Return the [x, y] coordinate for the center point of the cell that contains the specified text.  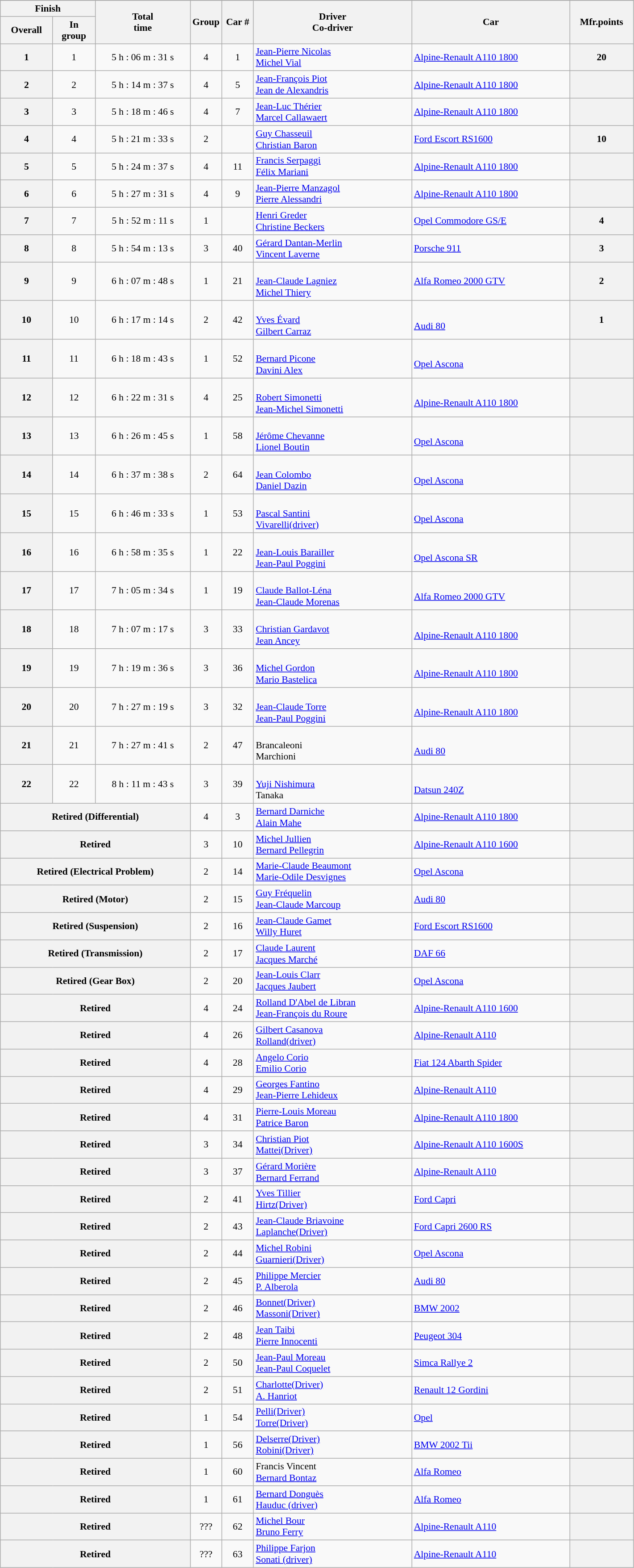
58 [237, 436]
Porsche 911 [491, 248]
32 [237, 707]
DAF 66 [491, 954]
Marie-Claude Beaumont Marie-Odile Desvignes [333, 872]
Jean-Louis Barailler Jean-Paul Poggini [333, 552]
36 [237, 668]
5 h : 27 m : 31 s [143, 194]
Philippe Mercier P. Alberola [333, 1281]
Retired (Differential) [95, 817]
44 [237, 1254]
Michel Jullien Bernard Pellegrin [333, 845]
Georges Fantino Jean-Pierre Lehideux [333, 1090]
Opel Ascona SR [491, 552]
42 [237, 321]
Jean Taibi Pierre Innocenti [333, 1336]
7 h : 27 m : 41 s [143, 746]
Bernard Darniche Alain Mahe [333, 817]
Pascal Santini Vivarelli(driver) [333, 513]
Pelli(Driver) Torre(Driver) [333, 1417]
Claude Ballot-Léna Jean-Claude Morenas [333, 591]
Gilbert Casanova Rolland(driver) [333, 1036]
Michel Gordon Mario Bastelica [333, 668]
5 h : 06 m : 31 s [143, 57]
50 [237, 1363]
Jean-Paul Moreau Jean-Paul Coquelet [333, 1363]
Bonnet(Driver) Massoni(Driver) [333, 1308]
41 [237, 1199]
Angelo Corio Emilio Corio [333, 1063]
48 [237, 1336]
Bernard Picone Davini Alex [333, 359]
BMW 2002 [491, 1308]
Jean-Pierre Nicolas Michel Vial [333, 57]
Guy Fréquelin Jean-Claude Marcoup [333, 899]
Michel Bour Bruno Ferry [333, 1527]
Jean-Luc Thérier Marcel Callawaert [333, 112]
Charlotte(Driver) A. Hanriot [333, 1390]
7 h : 05 m : 34 s [143, 591]
Jean-Pierre Manzagol Pierre Alessandri [333, 194]
8 h : 11 m : 43 s [143, 784]
Francis Vincent Bernard Bontaz [333, 1472]
Retired (Transmission) [95, 954]
Claude Laurent Jacques Marché [333, 954]
DriverCo-driver [333, 22]
Bernard Donguès Hauduc (driver) [333, 1499]
43 [237, 1227]
Datsun 240Z [491, 784]
6 h : 37 m : 38 s [143, 475]
Car # [237, 22]
60 [237, 1472]
6 h : 22 m : 31 s [143, 397]
5 h : 18 m : 46 s [143, 112]
Philippe Farjon Sonati (driver) [333, 1554]
31 [237, 1117]
39 [237, 784]
7 h : 27 m : 19 s [143, 707]
7 h : 07 m : 17 s [143, 630]
Jean-Claude Lagniez Michel Thiery [333, 281]
52 [237, 359]
54 [237, 1417]
Rolland D'Abel de Libran Jean-François du Roure [333, 1008]
Opel [491, 1417]
6 h : 17 m : 14 s [143, 321]
64 [237, 475]
Pierre-Louis Moreau Patrice Baron [333, 1117]
Francis Serpaggi Félix Mariani [333, 166]
51 [237, 1390]
Group [206, 22]
Mfr.points [601, 22]
Gérard Dantan-Merlin Vincent Laverne [333, 248]
5 h : 24 m : 37 s [143, 166]
Jean-Louis Clarr Jacques Jaubert [333, 980]
56 [237, 1445]
Jean-Claude Torre Jean-Paul Poggini [333, 707]
46 [237, 1308]
Simca Rallye 2 [491, 1363]
Finish [48, 8]
5 h : 54 m : 13 s [143, 248]
Jérôme Chevanne Lionel Boutin [333, 436]
5 h : 14 m : 37 s [143, 85]
Christian Piot Mattei(Driver) [333, 1145]
Yves Évard Gilbert Carraz [333, 321]
45 [237, 1281]
Guy Chasseuil Christian Baron [333, 139]
6 h : 26 m : 45 s [143, 436]
Christian Gardavot Jean Ancey [333, 630]
5 h : 21 m : 33 s [143, 139]
5 h : 52 m : 11 s [143, 221]
Renault 12 Gordini [491, 1390]
Jean-François Piot Jean de Alexandris [333, 85]
Retired (Electrical Problem) [95, 872]
53 [237, 513]
24 [237, 1008]
Yuji Nishimura Tanaka [333, 784]
Yves Tillier Hirtz(Driver) [333, 1199]
33 [237, 630]
37 [237, 1172]
Brancaleoni Marchioni [333, 746]
25 [237, 397]
40 [237, 248]
Totaltime [143, 22]
47 [237, 746]
Peugeot 304 [491, 1336]
34 [237, 1145]
63 [237, 1554]
Jean-Claude Briavoine Laplanche(Driver) [333, 1227]
62 [237, 1527]
Jean Colombo Daniel Dazin [333, 475]
Opel Commodore GS/E [491, 221]
6 h : 58 m : 35 s [143, 552]
Ingroup [74, 30]
Ford Capri [491, 1199]
28 [237, 1063]
Overall [27, 30]
Ford Capri 2600 RS [491, 1227]
29 [237, 1090]
Michel Robini Guarnieri(Driver) [333, 1254]
61 [237, 1499]
Retired (Motor) [95, 899]
Robert Simonetti Jean-Michel Simonetti [333, 397]
Retired (Suspension) [95, 926]
6 h : 07 m : 48 s [143, 281]
Gérard Morière Bernard Ferrand [333, 1172]
Fiat 124 Abarth Spider [491, 1063]
Alpine-Renault A110 1600S [491, 1145]
6 h : 18 m : 43 s [143, 359]
BMW 2002 Tii [491, 1445]
Retired (Gear Box) [95, 980]
Delserre(Driver) Robini(Driver) [333, 1445]
Jean-Claude Gamet Willy Huret [333, 926]
Henri Greder Christine Beckers [333, 221]
7 h : 19 m : 36 s [143, 668]
6 h : 46 m : 33 s [143, 513]
26 [237, 1036]
Car [491, 22]
